Pinpoint the cell where the given text exists, returning its (x, y) midpoint coordinate. 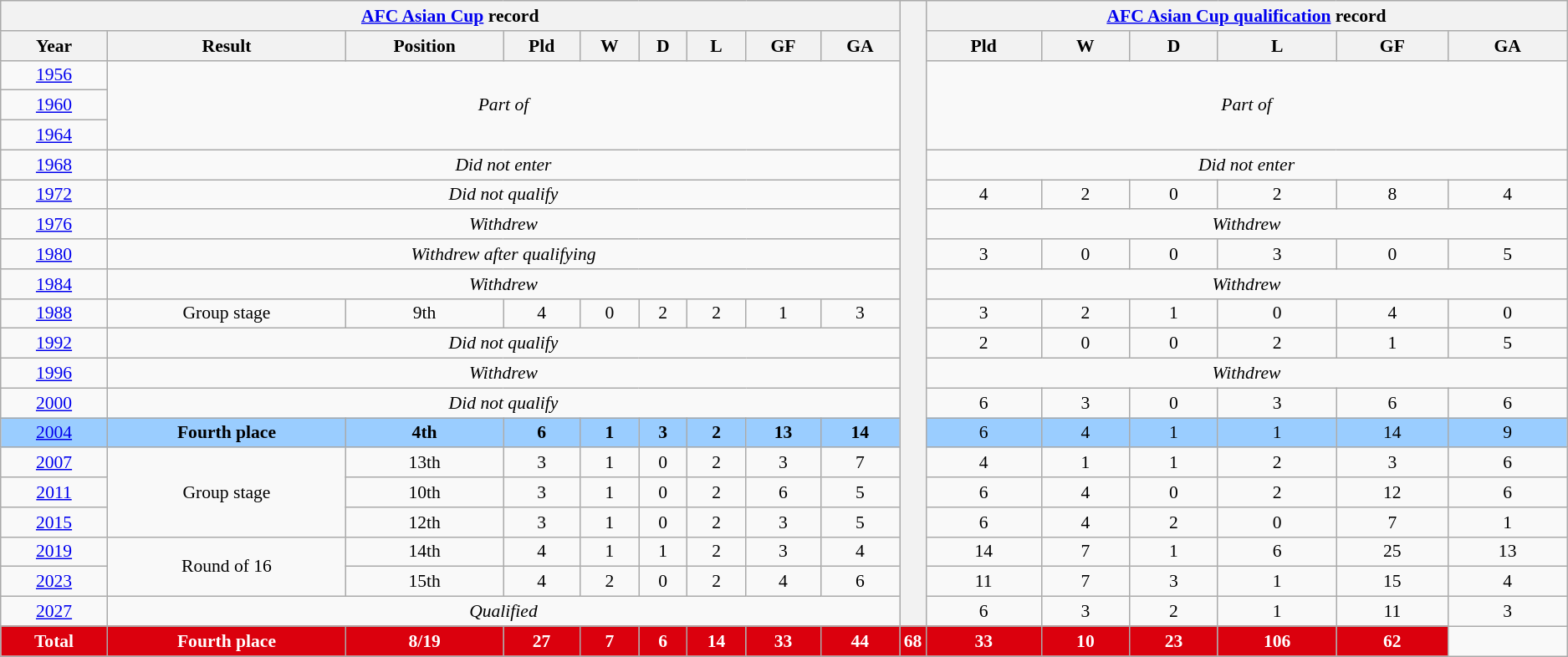
2023 (54, 582)
AFC Asian Cup qualification record (1246, 16)
Total (54, 641)
Round of 16 (226, 567)
1988 (54, 313)
10 (1085, 641)
12 (1392, 492)
13th (425, 463)
25 (1392, 552)
2019 (54, 552)
1980 (54, 254)
Withdrew after qualifying (503, 254)
1964 (54, 135)
2004 (54, 433)
68 (913, 641)
23 (1174, 641)
8/19 (425, 641)
10th (425, 492)
Year (54, 46)
8 (1392, 195)
1972 (54, 195)
Result (226, 46)
1992 (54, 344)
1968 (54, 165)
106 (1277, 641)
9th (425, 313)
9 (1508, 433)
Qualified (503, 612)
12th (425, 522)
2015 (54, 522)
44 (860, 641)
14th (425, 552)
1976 (54, 225)
2027 (54, 612)
1996 (54, 374)
AFC Asian Cup record (450, 16)
2011 (54, 492)
4th (425, 433)
1960 (54, 105)
2007 (54, 463)
1956 (54, 75)
27 (542, 641)
62 (1392, 641)
2000 (54, 403)
1984 (54, 284)
Position (425, 46)
15th (425, 582)
15 (1392, 582)
